From the cell containing the given text, extract its center point as [X, Y] coordinate. 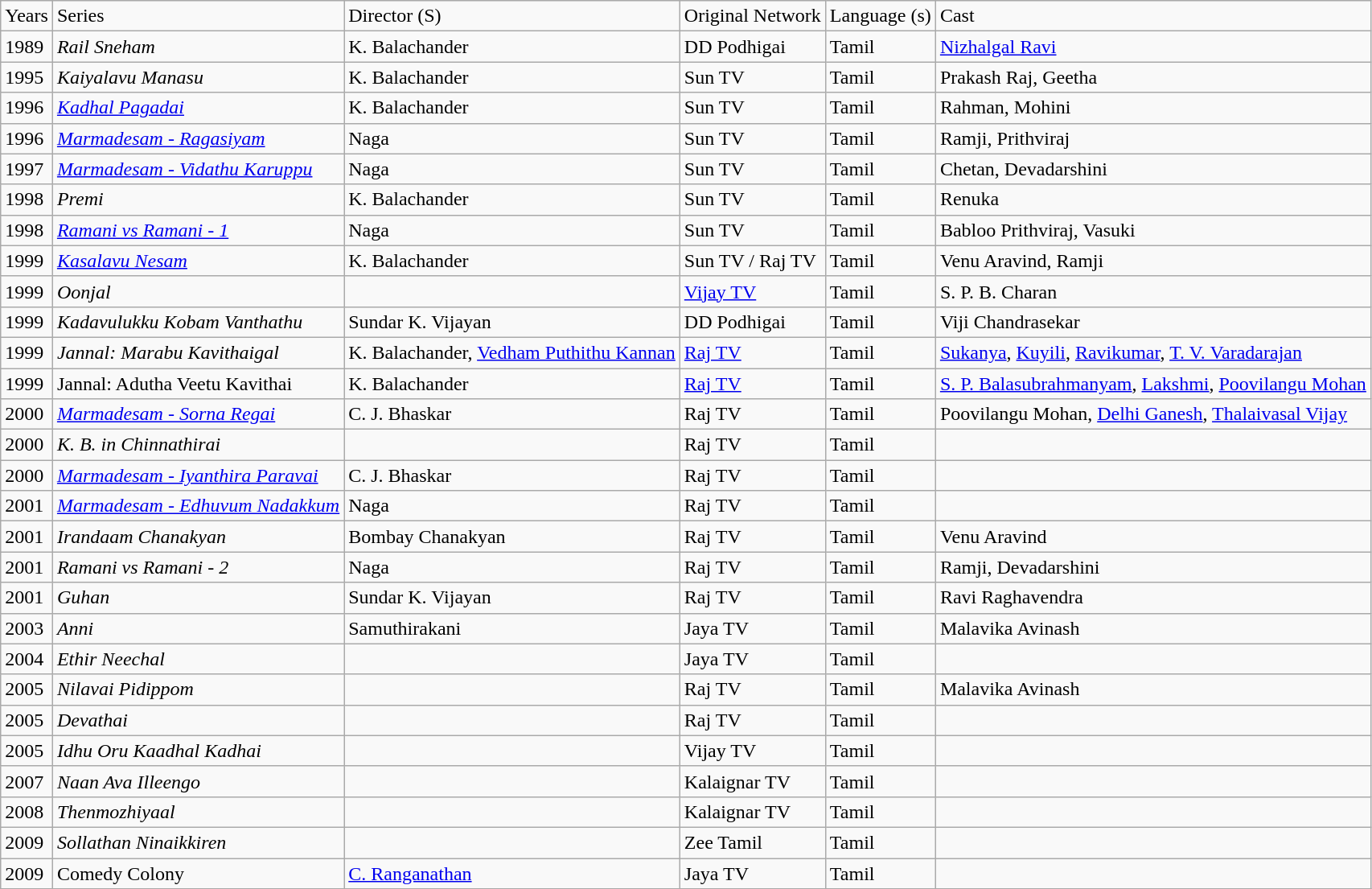
Marmadesam - Vidathu Karuppu [198, 169]
Bombay Chanakyan [512, 537]
Ramani vs Ramani - 1 [198, 230]
Naan Ava Illeengo [198, 781]
Anni [198, 628]
Sukanya, Kuyili, Ravikumar, T. V. Varadarajan [1153, 352]
Jannal: Adutha Veetu Kavithai [198, 384]
Sun TV / Raj TV [753, 261]
Kadavulukku Kobam Vanthathu [198, 322]
Marmadesam - Ragasiyam [198, 138]
2007 [27, 781]
Viji Chandrasekar [1153, 322]
Kaiyalavu Manasu [198, 77]
Marmadesam - Sorna Regai [198, 414]
Prakash Raj, Geetha [1153, 77]
Kasalavu Nesam [198, 261]
2004 [27, 659]
Rail Sneham [198, 47]
Ramji, Devadarshini [1153, 567]
Renuka [1153, 200]
Marmadesam - Edhuvum Nadakkum [198, 506]
1997 [27, 169]
Devathai [198, 720]
Samuthirakani [512, 628]
Comedy Colony [198, 873]
Marmadesam - Iyanthira Paravai [198, 475]
2003 [27, 628]
Zee Tamil [753, 842]
Idhu Oru Kaadhal Kadhai [198, 751]
Years [27, 16]
Kadhal Pagadai [198, 108]
Ramji, Prithviraj [1153, 138]
2008 [27, 812]
Sollathan Ninaikkiren [198, 842]
Chetan, Devadarshini [1153, 169]
C. Ranganathan [512, 873]
Premi [198, 200]
Ethir Neechal [198, 659]
1989 [27, 47]
Rahman, Mohini [1153, 108]
K. B. in Chinnathirai [198, 445]
Jannal: Marabu Kavithaigal [198, 352]
Babloo Prithviraj, Vasuki [1153, 230]
Venu Aravind, Ramji [1153, 261]
Nilavai Pidippom [198, 689]
Ravi Raghavendra [1153, 598]
Oonjal [198, 291]
Irandaam Chanakyan [198, 537]
Ramani vs Ramani - 2 [198, 567]
S. P. Balasubrahmanyam, Lakshmi, Poovilangu Mohan [1153, 384]
1995 [27, 77]
Series [198, 16]
Director (S) [512, 16]
Language (s) [880, 16]
Nizhalgal Ravi [1153, 47]
S. P. B. Charan [1153, 291]
Venu Aravind [1153, 537]
Thenmozhiyaal [198, 812]
Cast [1153, 16]
Original Network [753, 16]
Guhan [198, 598]
K. Balachander, Vedham Puthithu Kannan [512, 352]
Poovilangu Mohan, Delhi Ganesh, Thalaivasal Vijay [1153, 414]
